Scan for the cell matching the given text and deliver its [x, y] coordinate at center. 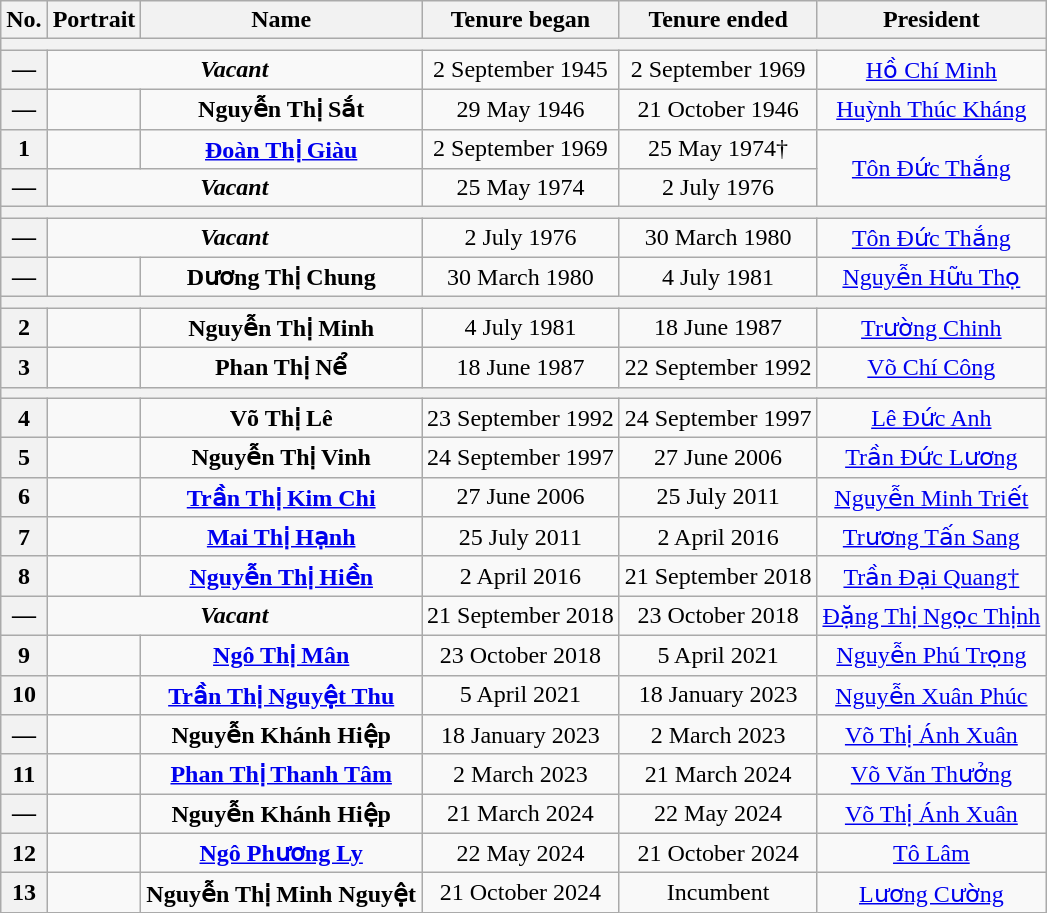
Ngô Phương Ly [282, 853]
Võ Chí Công [932, 367]
Nguyễn Minh Triết [932, 497]
Nguyễn Xuân Phúc [932, 695]
5 [24, 458]
Trần Thị Nguyệt Thu [282, 695]
Nguyễn Thị Vinh [282, 458]
Nguyễn Phú Trọng [932, 655]
Võ Văn Thưởng [932, 774]
Trần Đại Quang† [932, 576]
No. [24, 20]
Nguyễn Hữu Thọ [932, 277]
22 September 1992 [718, 367]
Hồ Chí Minh [932, 70]
7 [24, 537]
Trường Chinh [932, 328]
11 [24, 774]
Trần Đức Lương [932, 458]
Nguyễn Thị Hiền [282, 576]
Phan Thị Thanh Tâm [282, 774]
Huỳnh Thúc Kháng [932, 109]
2 September 1945 [521, 70]
6 [24, 497]
12 [24, 853]
4 [24, 418]
29 May 1946 [521, 109]
9 [24, 655]
Tenure began [521, 20]
13 [24, 893]
Lương Cường [932, 893]
8 [24, 576]
Portrait [94, 20]
Trần Thị Kim Chi [282, 497]
Dương Thị Chung [282, 277]
President [932, 20]
25 May 1974† [718, 149]
25 May 1974 [521, 188]
Đoàn Thị Giàu [282, 149]
Nguyễn Thị Minh Nguyệt [282, 893]
Incumbent [718, 893]
Tenure ended [718, 20]
Nguyễn Thị Minh [282, 328]
Nguyễn Thị Sắt [282, 109]
21 October 1946 [718, 109]
Name [282, 20]
3 [24, 367]
Phan Thị Nể [282, 367]
1 [24, 149]
Mai Thị Hạnh [282, 537]
Đặng Thị Ngọc Thịnh [932, 616]
2 [24, 328]
Võ Thị Lê [282, 418]
Ngô Thị Mân [282, 655]
Tô Lâm [932, 853]
Trương Tấn Sang [932, 537]
Lê Đức Anh [932, 418]
23 September 1992 [521, 418]
10 [24, 695]
